Identify which cell holds the provided text, then report its [x, y] central coordinate. 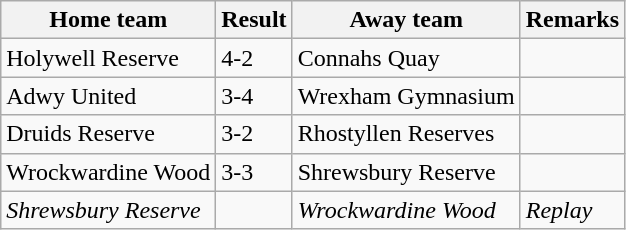
4-2 [254, 58]
Connahs Quay [406, 58]
Holywell Reserve [108, 58]
Home team [108, 20]
Druids Reserve [108, 134]
Away team [406, 20]
Remarks [572, 20]
3-2 [254, 134]
Rhostyllen Reserves [406, 134]
Replay [572, 210]
Result [254, 20]
3-3 [254, 172]
Adwy United [108, 96]
Wrexham Gymnasium [406, 96]
3-4 [254, 96]
